Find where the given text appears and provide that cell's center as [x, y] coordinate. 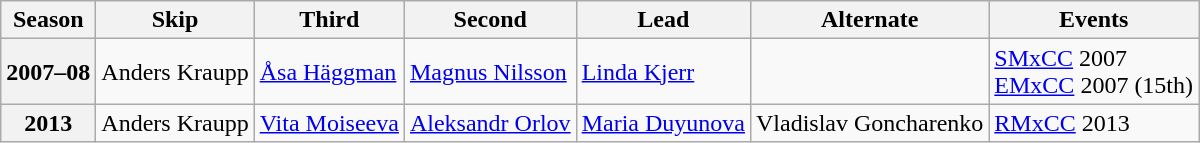
SMxCC 2007 EMxCC 2007 (15th) [1094, 72]
Magnus Nilsson [490, 72]
2013 [48, 123]
Vita Moiseeva [329, 123]
RMxCC 2013 [1094, 123]
Aleksandr Orlov [490, 123]
Vladislav Goncharenko [869, 123]
Maria Duyunova [663, 123]
Season [48, 20]
Åsa Häggman [329, 72]
Second [490, 20]
Events [1094, 20]
Alternate [869, 20]
Linda Kjerr [663, 72]
Skip [175, 20]
2007–08 [48, 72]
Third [329, 20]
Lead [663, 20]
